Detect which cell encompasses the target text, then output its [x, y] center coordinate. 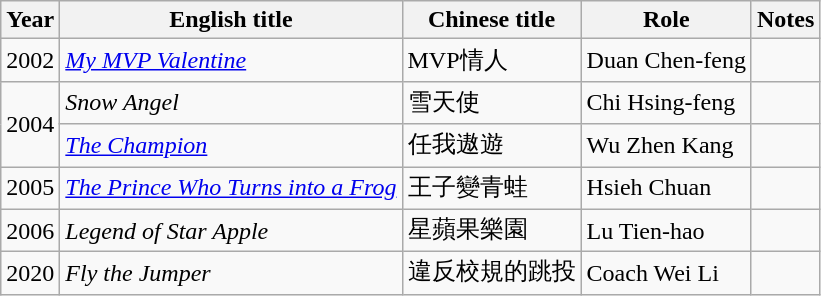
王子變青蛙 [492, 188]
English title [231, 20]
MVP情人 [492, 60]
My MVP Valentine [231, 60]
Chinese title [492, 20]
Role [666, 20]
2002 [30, 60]
Hsieh Chuan [666, 188]
2020 [30, 274]
違反校規的跳投 [492, 274]
Chi Hsing-feng [666, 102]
Coach Wei Li [666, 274]
Snow Angel [231, 102]
The Prince Who Turns into a Frog [231, 188]
Duan Chen-feng [666, 60]
Fly the Jumper [231, 274]
Wu Zhen Kang [666, 146]
星蘋果樂園 [492, 230]
Notes [785, 20]
Legend of Star Apple [231, 230]
雪天使 [492, 102]
任我遨遊 [492, 146]
Lu Tien-hao [666, 230]
2004 [30, 124]
Year [30, 20]
2006 [30, 230]
2005 [30, 188]
The Champion [231, 146]
